Determine the [x, y] coordinate at the center of the cell enclosing the given text.  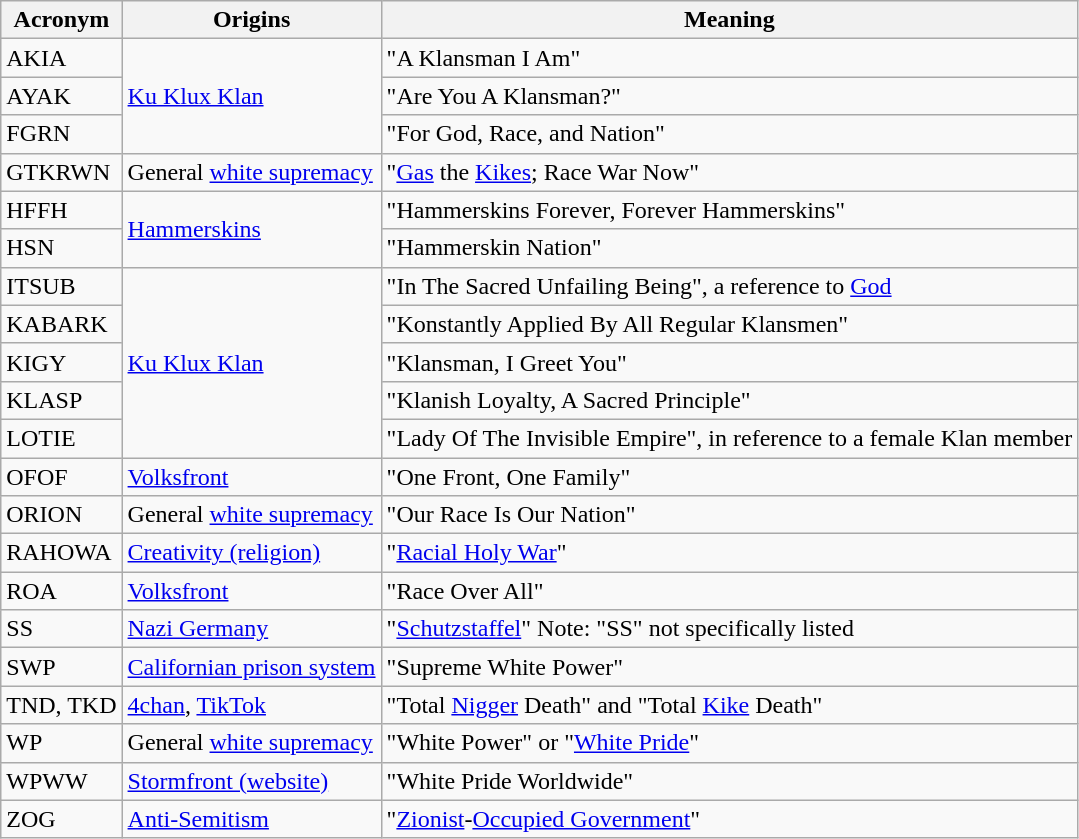
"Are You A Klansman?" [730, 96]
KLASP [62, 400]
4chan, TikTok [252, 705]
Californian prison system [252, 667]
Nazi Germany [252, 629]
ZOG [62, 819]
"White Pride Worldwide" [730, 781]
SWP [62, 667]
Origins [252, 20]
"Konstantly Applied By All Regular Klansmen" [730, 324]
"Hammerskins Forever, Forever Hammerskins" [730, 210]
KIGY [62, 362]
TND, TKD [62, 705]
"Our Race Is Our Nation" [730, 515]
"For God, Race, and Nation" [730, 134]
"Total Nigger Death" and "Total Kike Death" [730, 705]
HSN [62, 248]
SS [62, 629]
HFFH [62, 210]
ORION [62, 515]
KABARK [62, 324]
FGRN [62, 134]
AYAK [62, 96]
"Gas the Kikes; Race War Now" [730, 172]
"Klansman, I Greet You" [730, 362]
"Zionist-Occupied Government" [730, 819]
"White Power" or "White Pride" [730, 743]
Anti-Semitism [252, 819]
RAHOWA [62, 553]
Stormfront (website) [252, 781]
AKIA [62, 58]
"Racial Holy War" [730, 553]
"A Klansman I Am" [730, 58]
"Klanish Loyalty, A Sacred Principle" [730, 400]
GTKRWN [62, 172]
"Lady Of The Invisible Empire", in reference to a female Klan member [730, 438]
"Hammerskin Nation" [730, 248]
ROA [62, 591]
"Race Over All" [730, 591]
"In The Sacred Unfailing Being", a reference to God [730, 286]
Meaning [730, 20]
"Supreme White Power" [730, 667]
"One Front, One Family" [730, 477]
WPWW [62, 781]
ITSUB [62, 286]
OFOF [62, 477]
Hammerskins [252, 229]
Acronym [62, 20]
WP [62, 743]
Creativity (religion) [252, 553]
LOTIE [62, 438]
"Schutzstaffel" Note: "SS" not specifically listed [730, 629]
